Scan for the cell matching the given text and deliver its [X, Y] coordinate at center. 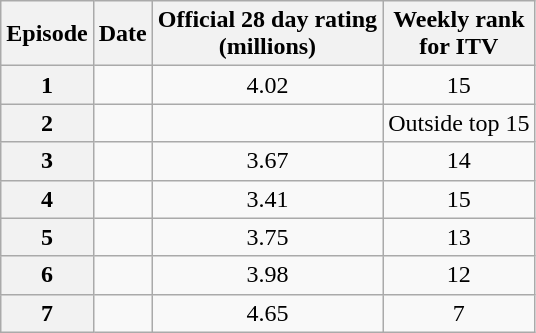
4.65 [267, 313]
13 [459, 237]
3.67 [267, 161]
14 [459, 161]
Official 28 day rating(millions) [267, 34]
3 [47, 161]
Episode [47, 34]
Weekly rankfor ITV [459, 34]
5 [47, 237]
3.41 [267, 199]
6 [47, 275]
3.75 [267, 237]
4 [47, 199]
Outside top 15 [459, 123]
12 [459, 275]
Date [122, 34]
2 [47, 123]
1 [47, 85]
3.98 [267, 275]
4.02 [267, 85]
